From the cell containing the given text, extract its center point as (x, y) coordinate. 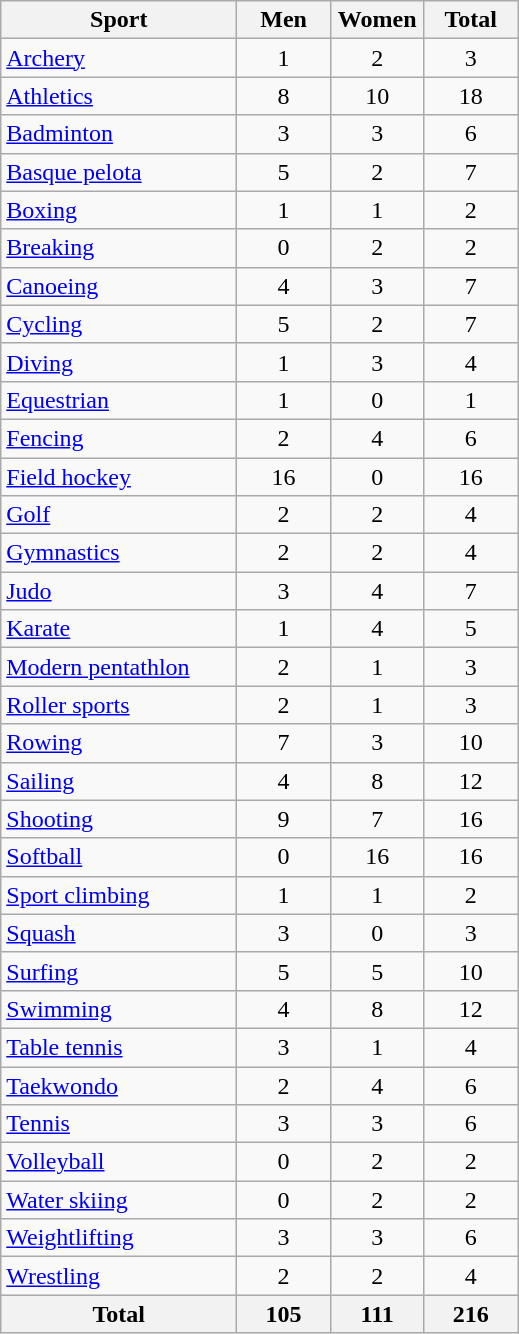
216 (471, 1314)
Shooting (119, 819)
Breaking (119, 248)
Sport climbing (119, 895)
Squash (119, 933)
Roller sports (119, 705)
Taekwondo (119, 1085)
Karate (119, 629)
Men (284, 20)
18 (471, 96)
Weightlifting (119, 1238)
Equestrian (119, 400)
Tennis (119, 1124)
Softball (119, 857)
Volleyball (119, 1162)
Archery (119, 58)
Swimming (119, 1009)
Golf (119, 515)
Gymnastics (119, 553)
Water skiing (119, 1200)
Diving (119, 362)
Sport (119, 20)
Boxing (119, 210)
Cycling (119, 324)
Women (377, 20)
Surfing (119, 971)
Canoeing (119, 286)
111 (377, 1314)
Modern pentathlon (119, 667)
Fencing (119, 438)
Table tennis (119, 1047)
Rowing (119, 743)
105 (284, 1314)
Basque pelota (119, 172)
Wrestling (119, 1276)
Athletics (119, 96)
Badminton (119, 134)
Sailing (119, 781)
9 (284, 819)
Judo (119, 591)
Field hockey (119, 477)
